Scan for the cell matching the given text and deliver its (X, Y) coordinate at center. 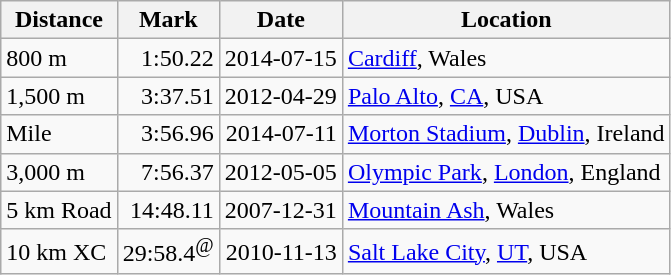
2014-07-15 (280, 58)
2010-11-13 (280, 252)
Cardiff, Wales (506, 58)
3:56.96 (168, 134)
Mile (59, 134)
2012-05-05 (280, 172)
29:58.4@ (168, 252)
800 m (59, 58)
Olympic Park, London, England (506, 172)
10 km XC (59, 252)
Date (280, 20)
Mark (168, 20)
5 km Road (59, 210)
Salt Lake City, UT, USA (506, 252)
Location (506, 20)
2014-07-11 (280, 134)
Mountain Ash, Wales (506, 210)
2012-04-29 (280, 96)
Palo Alto, CA, USA (506, 96)
3:37.51 (168, 96)
2007-12-31 (280, 210)
1,500 m (59, 96)
Morton Stadium, Dublin, Ireland (506, 134)
Distance (59, 20)
3,000 m (59, 172)
1:50.22 (168, 58)
14:48.11 (168, 210)
7:56.37 (168, 172)
